Capture the cell that displays the provided text and extract its (x, y) central coordinate. 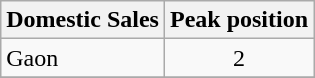
Gaon (83, 58)
Peak position (238, 20)
Domestic Sales (83, 20)
2 (238, 58)
